Search for the cell housing the specified text and yield its [X, Y] center coordinate. 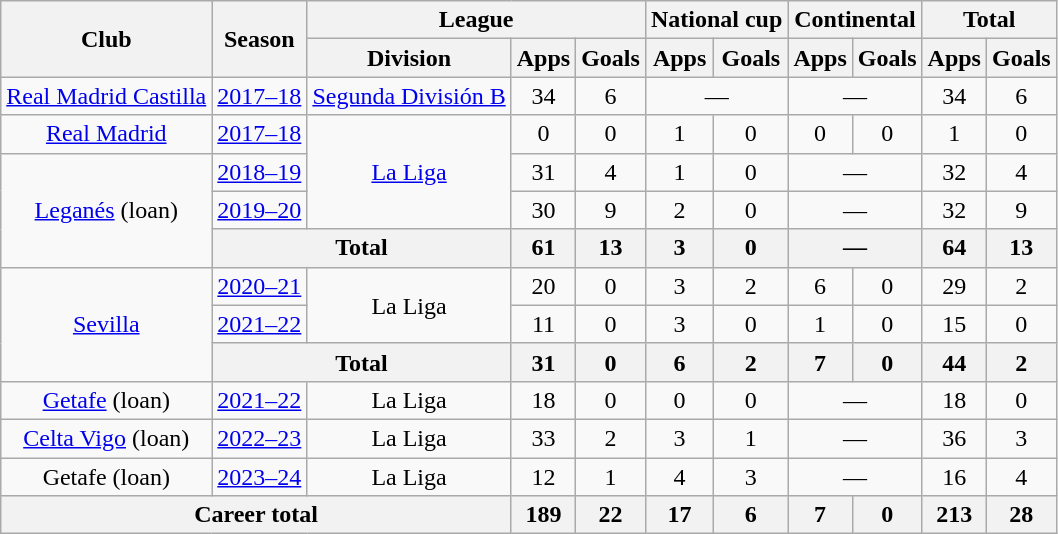
Continental [855, 20]
20 [543, 286]
National cup [716, 20]
12 [543, 477]
15 [954, 324]
2020–21 [260, 286]
33 [543, 438]
Division [409, 58]
22 [611, 515]
28 [1021, 515]
29 [954, 286]
Career total [256, 515]
Club [106, 39]
36 [954, 438]
17 [679, 515]
Segunda División B [409, 96]
Celta Vigo (loan) [106, 438]
61 [543, 248]
2022–23 [260, 438]
Leganés (loan) [106, 210]
16 [954, 477]
11 [543, 324]
Season [260, 39]
2018–19 [260, 172]
2023–24 [260, 477]
44 [954, 362]
Real Madrid [106, 134]
30 [543, 210]
League [476, 20]
Sevilla [106, 324]
64 [954, 248]
213 [954, 515]
2019–20 [260, 210]
189 [543, 515]
Real Madrid Castilla [106, 96]
